Locate the cell with the specified text and output its [x, y] center coordinate. 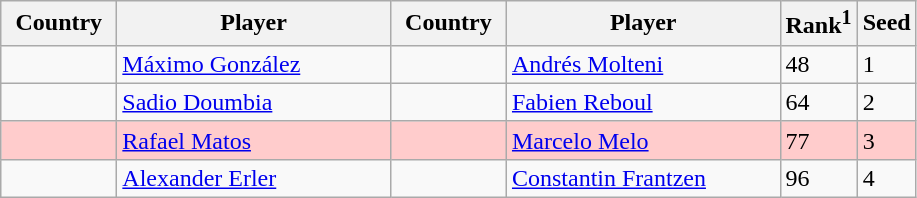
64 [818, 102]
48 [818, 64]
96 [818, 178]
1 [886, 64]
4 [886, 178]
Rafael Matos [254, 140]
77 [818, 140]
Fabien Reboul [643, 102]
Rank1 [818, 24]
Marcelo Melo [643, 140]
Andrés Molteni [643, 64]
Alexander Erler [254, 178]
Máximo González [254, 64]
3 [886, 140]
2 [886, 102]
Seed [886, 24]
Sadio Doumbia [254, 102]
Constantin Frantzen [643, 178]
